Locate the cell with the specified text and output its [X, Y] center coordinate. 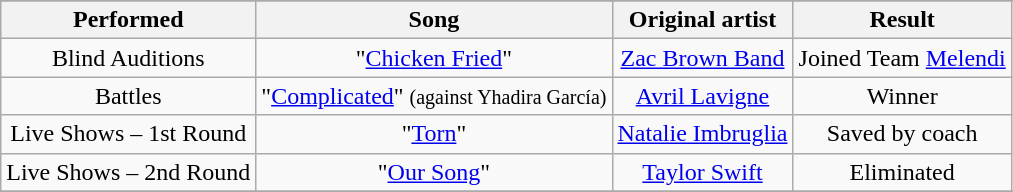
Avril Lavigne [702, 96]
"Complicated" (against Yhadira García) [434, 96]
Live Shows – 1st Round [128, 134]
Blind Auditions [128, 58]
Eliminated [902, 172]
"Our Song" [434, 172]
Live Shows – 2nd Round [128, 172]
Taylor Swift [702, 172]
Performed [128, 20]
Natalie Imbruglia [702, 134]
Joined Team Melendi [902, 58]
"Chicken Fried" [434, 58]
Song [434, 20]
Saved by coach [902, 134]
"Torn" [434, 134]
Zac Brown Band [702, 58]
Battles [128, 96]
Result [902, 20]
Original artist [702, 20]
Winner [902, 96]
